Find where the given text appears and provide that cell's center as (x, y) coordinate. 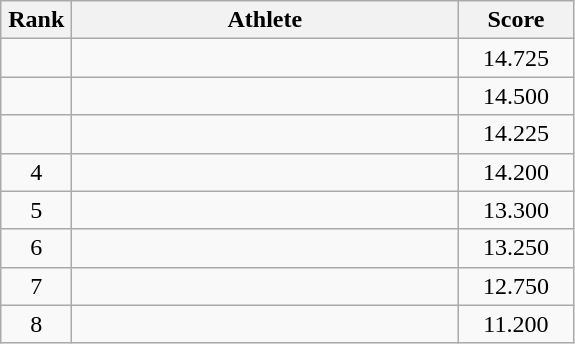
6 (36, 248)
13.250 (516, 248)
12.750 (516, 286)
14.200 (516, 172)
14.725 (516, 58)
4 (36, 172)
14.500 (516, 96)
Rank (36, 20)
14.225 (516, 134)
7 (36, 286)
Score (516, 20)
Athlete (265, 20)
11.200 (516, 324)
5 (36, 210)
13.300 (516, 210)
8 (36, 324)
